Output the [x, y] coordinate of the center of the cell containing the given text.  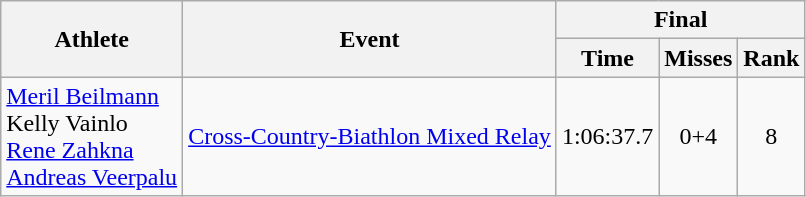
Rank [772, 58]
Athlete [92, 39]
Event [370, 39]
Meril BeilmannKelly VainloRene ZahknaAndreas Veerpalu [92, 136]
Cross-Country-Biathlon Mixed Relay [370, 136]
8 [772, 136]
Final [680, 20]
Time [607, 58]
0+4 [698, 136]
Misses [698, 58]
1:06:37.7 [607, 136]
